Search for the cell housing the specified text and yield its [x, y] center coordinate. 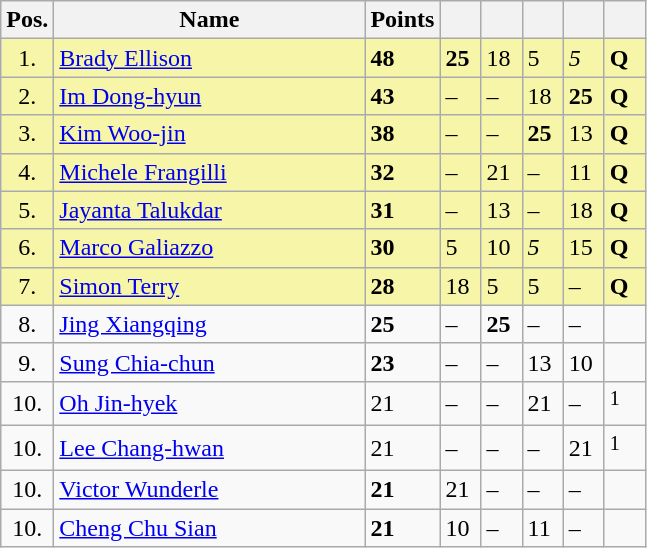
6. [28, 248]
28 [402, 286]
Points [402, 20]
Jing Xiangqing [210, 324]
Jayanta Talukdar [210, 210]
30 [402, 248]
Lee Chang-hwan [210, 448]
8. [28, 324]
2. [28, 96]
15 [584, 248]
Cheng Chu Sian [210, 528]
31 [402, 210]
3. [28, 134]
23 [402, 362]
1. [28, 58]
48 [402, 58]
43 [402, 96]
4. [28, 172]
Sung Chia-chun [210, 362]
Marco Galiazzo [210, 248]
9. [28, 362]
Name [210, 20]
38 [402, 134]
Pos. [28, 20]
Oh Jin-hyek [210, 404]
5. [28, 210]
7. [28, 286]
Brady Ellison [210, 58]
Kim Woo-jin [210, 134]
Michele Frangilli [210, 172]
32 [402, 172]
Simon Terry [210, 286]
Im Dong-hyun [210, 96]
Victor Wunderle [210, 489]
